Extract the [x, y] coordinate from the center of the cell holding the provided text.  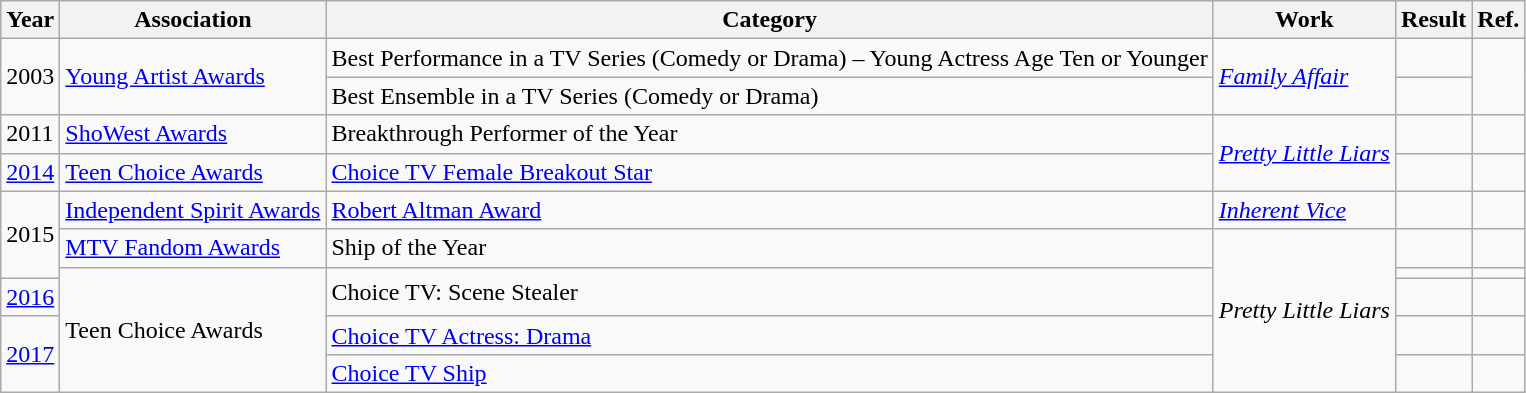
ShoWest Awards [193, 134]
2016 [30, 297]
Choice TV Actress: Drama [770, 335]
Choice TV Female Breakout Star [770, 172]
2003 [30, 77]
2015 [30, 234]
2014 [30, 172]
Robert Altman Award [770, 210]
Association [193, 20]
Young Artist Awards [193, 77]
Ship of the Year [770, 248]
2017 [30, 354]
Best Performance in a TV Series (Comedy or Drama) – Young Actress Age Ten or Younger [770, 58]
Work [1304, 20]
Breakthrough Performer of the Year [770, 134]
Best Ensemble in a TV Series (Comedy or Drama) [770, 96]
Independent Spirit Awards [193, 210]
Inherent Vice [1304, 210]
Family Affair [1304, 77]
Ref. [1498, 20]
Choice TV: Scene Stealer [770, 292]
Year [30, 20]
2011 [30, 134]
Result [1433, 20]
Category [770, 20]
MTV Fandom Awards [193, 248]
Choice TV Ship [770, 373]
